Find where the given text appears and provide that cell's center as (X, Y) coordinate. 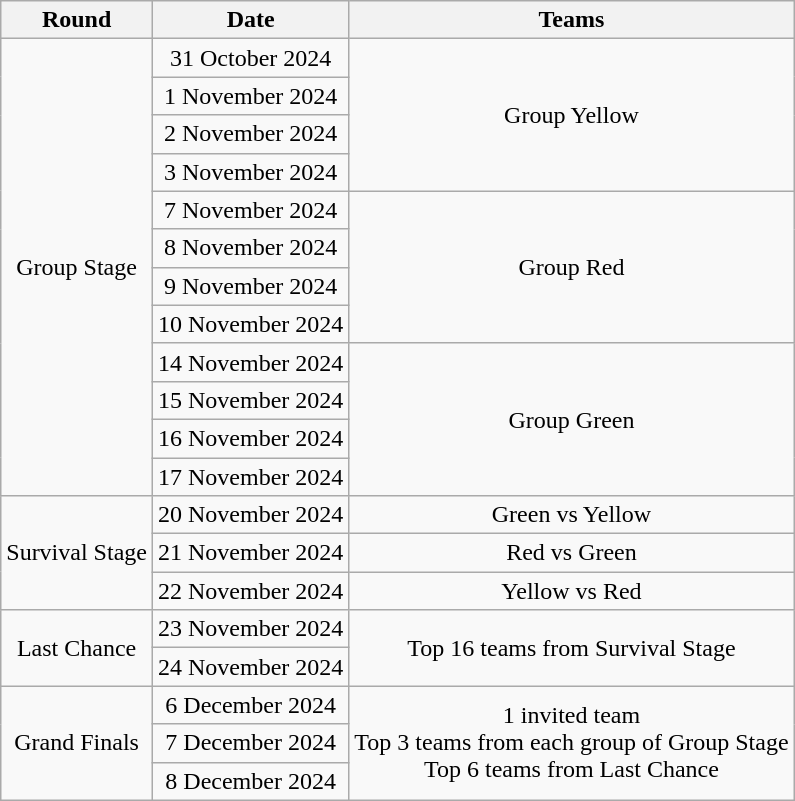
Group Green (572, 419)
9 November 2024 (250, 286)
10 November 2024 (250, 324)
17 November 2024 (250, 477)
Red vs Green (572, 553)
16 November 2024 (250, 438)
2 November 2024 (250, 134)
20 November 2024 (250, 515)
7 December 2024 (250, 743)
Last Chance (77, 648)
14 November 2024 (250, 362)
Green vs Yellow (572, 515)
Teams (572, 20)
1 invited teamTop 3 teams from each group of Group StageTop 6 teams from Last Chance (572, 743)
Group Red (572, 267)
Date (250, 20)
Survival Stage (77, 553)
6 December 2024 (250, 705)
Grand Finals (77, 743)
23 November 2024 (250, 629)
Top 16 teams from Survival Stage (572, 648)
Group Yellow (572, 115)
Yellow vs Red (572, 591)
1 November 2024 (250, 96)
Round (77, 20)
21 November 2024 (250, 553)
15 November 2024 (250, 400)
Group Stage (77, 268)
8 November 2024 (250, 248)
8 December 2024 (250, 781)
7 November 2024 (250, 210)
22 November 2024 (250, 591)
3 November 2024 (250, 172)
24 November 2024 (250, 667)
31 October 2024 (250, 58)
